Pinpoint the cell where the given text exists, returning its (x, y) midpoint coordinate. 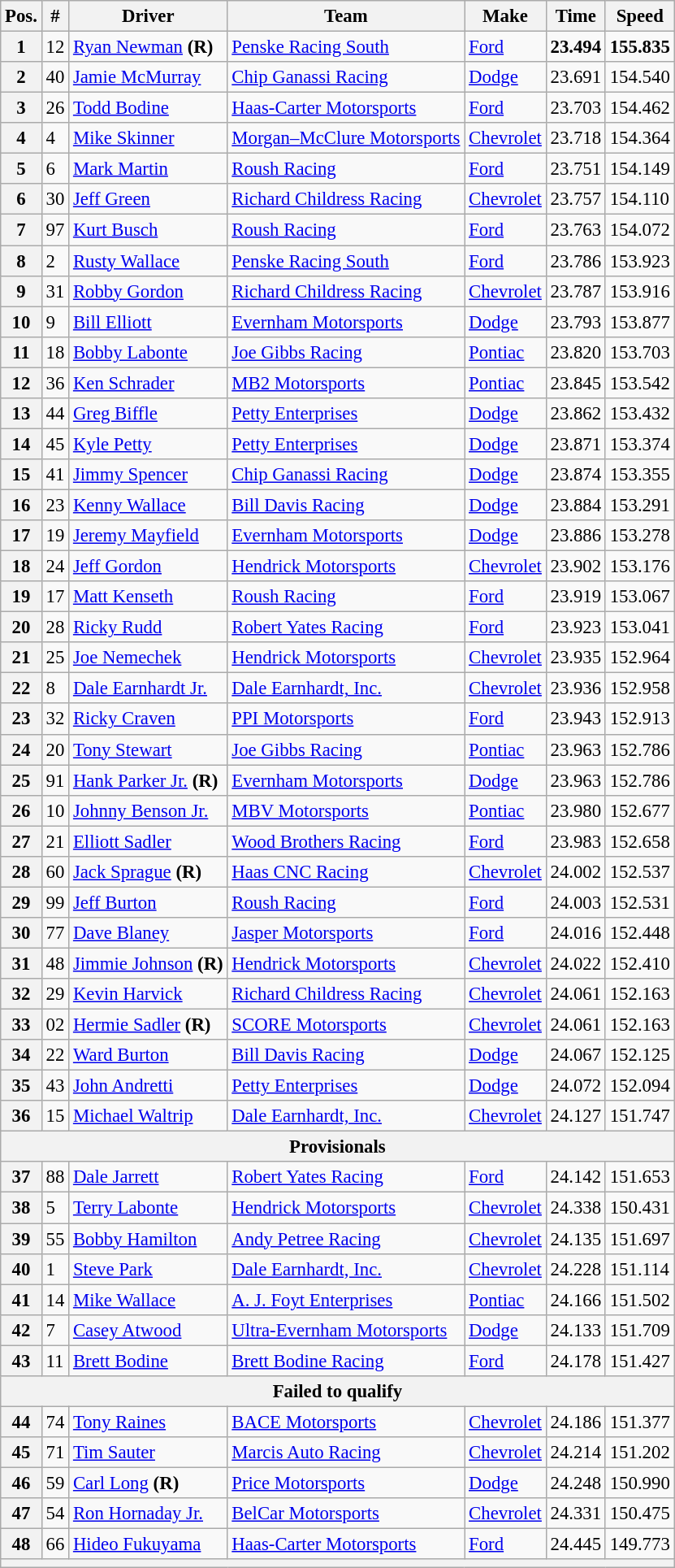
153.355 (640, 475)
23.862 (575, 414)
Jeff Green (148, 199)
Terry Labonte (148, 1208)
Hideo Fukuyama (148, 1544)
153.923 (640, 261)
Dave Blaney (148, 933)
24.135 (575, 1239)
38 (21, 1208)
24.002 (575, 872)
Matt Kenseth (148, 597)
A. J. Foyt Enterprises (346, 1300)
Casey Atwood (148, 1330)
Ricky Craven (148, 719)
23.757 (575, 199)
23.786 (575, 261)
151.697 (640, 1239)
24.072 (575, 1086)
Wood Brothers Racing (346, 841)
152.958 (640, 688)
66 (55, 1544)
23.980 (575, 810)
151.747 (640, 1116)
154.072 (640, 230)
Haas CNC Racing (346, 872)
23.718 (575, 138)
Price Motorsports (346, 1483)
54 (55, 1514)
Team (346, 16)
23.793 (575, 322)
153.041 (640, 628)
151.709 (640, 1330)
151.202 (640, 1453)
23.919 (575, 597)
Kurt Busch (148, 230)
24.331 (575, 1514)
151.502 (640, 1300)
Mike Skinner (148, 138)
35 (21, 1086)
23.936 (575, 688)
55 (55, 1239)
Morgan–McClure Motorsports (346, 138)
SCORE Motorsports (346, 1025)
BACE Motorsports (346, 1422)
23.983 (575, 841)
# (55, 16)
151.114 (640, 1269)
Pos. (21, 16)
Hermie Sadler (R) (148, 1025)
24.186 (575, 1422)
152.658 (640, 841)
Driver (148, 16)
154.110 (640, 199)
PPI Motorsports (346, 719)
13 (21, 414)
Kyle Petty (148, 444)
24.142 (575, 1178)
152.094 (640, 1086)
155.835 (640, 47)
39 (21, 1239)
88 (55, 1178)
152.677 (640, 810)
Time (575, 16)
Ward Burton (148, 1055)
Mike Wallace (148, 1300)
Ken Schrader (148, 383)
24.166 (575, 1300)
59 (55, 1483)
23.787 (575, 291)
Michael Waltrip (148, 1116)
24.228 (575, 1269)
Hank Parker Jr. (R) (148, 780)
Kenny Wallace (148, 505)
23.935 (575, 658)
23.845 (575, 383)
23.902 (575, 567)
Jamie McMurray (148, 77)
Jeff Burton (148, 902)
153.374 (640, 444)
33 (21, 1025)
02 (55, 1025)
23.923 (575, 628)
23.886 (575, 536)
37 (21, 1178)
150.990 (640, 1483)
153.703 (640, 352)
16 (21, 505)
Joe Nemechek (148, 658)
154.540 (640, 77)
24.016 (575, 933)
152.410 (640, 963)
Make (505, 16)
Brett Bodine Racing (346, 1361)
Tony Raines (148, 1422)
Robby Gordon (148, 291)
Dale Jarrett (148, 1178)
24.127 (575, 1116)
153.067 (640, 597)
John Andretti (148, 1086)
149.773 (640, 1544)
47 (21, 1514)
153.176 (640, 567)
Provisionals (338, 1147)
152.531 (640, 902)
153.916 (640, 291)
91 (55, 780)
23.820 (575, 352)
71 (55, 1453)
Jack Sprague (R) (148, 872)
151.653 (640, 1178)
BelCar Motorsports (346, 1514)
Carl Long (R) (148, 1483)
153.877 (640, 322)
Ricky Rudd (148, 628)
Kevin Harvick (148, 994)
Dale Earnhardt Jr. (148, 688)
153.278 (640, 536)
24.338 (575, 1208)
Ryan Newman (R) (148, 47)
153.291 (640, 505)
99 (55, 902)
Bobby Labonte (148, 352)
Steve Park (148, 1269)
151.427 (640, 1361)
154.364 (640, 138)
60 (55, 872)
152.964 (640, 658)
Todd Bodine (148, 108)
97 (55, 230)
34 (21, 1055)
24.248 (575, 1483)
Bobby Hamilton (148, 1239)
23.691 (575, 77)
152.537 (640, 872)
Jeremy Mayfield (148, 536)
77 (55, 933)
Speed (640, 16)
153.542 (640, 383)
Jeff Gordon (148, 567)
Rusty Wallace (148, 261)
24.214 (575, 1453)
23.871 (575, 444)
152.913 (640, 719)
Johnny Benson Jr. (148, 810)
23.494 (575, 47)
24.067 (575, 1055)
3 (21, 108)
Tim Sauter (148, 1453)
MBV Motorsports (346, 810)
150.475 (640, 1514)
46 (21, 1483)
150.431 (640, 1208)
Tony Stewart (148, 749)
24.445 (575, 1544)
Jimmy Spencer (148, 475)
Jasper Motorsports (346, 933)
Ron Hornaday Jr. (148, 1514)
23.943 (575, 719)
152.125 (640, 1055)
154.462 (640, 108)
Mark Martin (148, 169)
154.149 (640, 169)
Brett Bodine (148, 1361)
Elliott Sadler (148, 841)
24.133 (575, 1330)
153.432 (640, 414)
Failed to qualify (338, 1392)
23.763 (575, 230)
74 (55, 1422)
27 (21, 841)
Andy Petree Racing (346, 1239)
Marcis Auto Racing (346, 1453)
Greg Biffle (148, 414)
42 (21, 1330)
23.703 (575, 108)
152.448 (640, 933)
Ultra-Evernham Motorsports (346, 1330)
MB2 Motorsports (346, 383)
151.377 (640, 1422)
24.178 (575, 1361)
23.884 (575, 505)
24.022 (575, 963)
23.874 (575, 475)
Bill Elliott (148, 322)
23.751 (575, 169)
24.003 (575, 902)
Jimmie Johnson (R) (148, 963)
